Scan for the cell matching the given text and deliver its (x, y) coordinate at center. 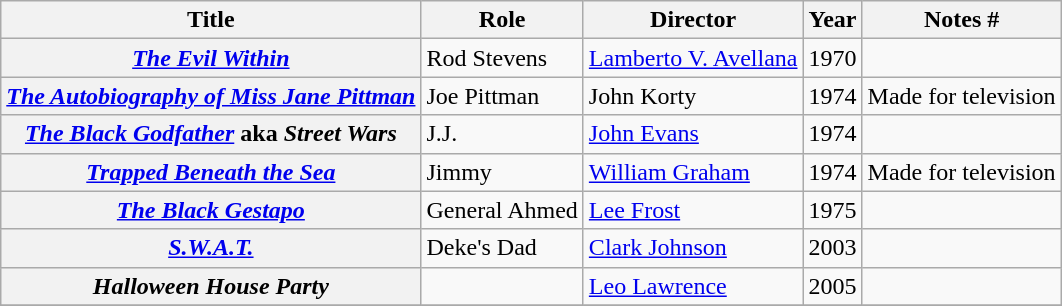
Year (832, 20)
Director (693, 20)
The Black Godfather aka Street Wars (211, 134)
1975 (832, 210)
General Ahmed (502, 210)
Joe Pittman (502, 96)
1970 (832, 58)
J.J. (502, 134)
Title (211, 20)
Halloween House Party (211, 286)
2005 (832, 286)
Clark Johnson (693, 248)
The Autobiography of Miss Jane Pittman (211, 96)
S.W.A.T. (211, 248)
Trapped Beneath the Sea (211, 172)
2003 (832, 248)
Lee Frost (693, 210)
John Korty (693, 96)
Lamberto V. Avellana (693, 58)
William Graham (693, 172)
Leo Lawrence (693, 286)
Role (502, 20)
Notes # (962, 20)
The Evil Within (211, 58)
Rod Stevens (502, 58)
Jimmy (502, 172)
John Evans (693, 134)
Deke's Dad (502, 248)
The Black Gestapo (211, 210)
